Capture the cell that displays the provided text and extract its [X, Y] central coordinate. 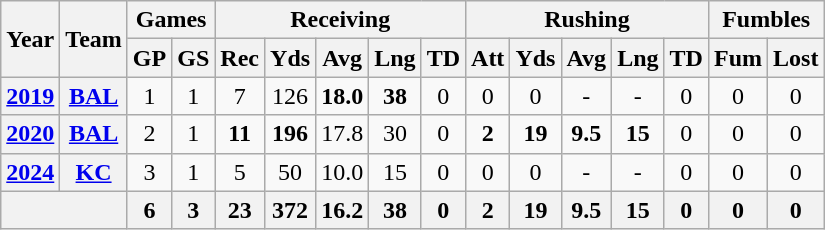
126 [290, 96]
18.0 [342, 96]
Games [170, 20]
Fumbles [766, 20]
GP [149, 58]
11 [240, 134]
Rec [240, 58]
7 [240, 96]
30 [395, 134]
17.8 [342, 134]
Att [488, 58]
50 [290, 172]
KC [94, 172]
16.2 [342, 210]
Rushing [588, 20]
Receiving [340, 20]
5 [240, 172]
10.0 [342, 172]
372 [290, 210]
GS [194, 58]
23 [240, 210]
2019 [30, 96]
6 [149, 210]
Fum [738, 58]
2020 [30, 134]
2024 [30, 172]
Lost [796, 58]
Team [94, 39]
Year [30, 39]
196 [290, 134]
